Search for the cell housing the specified text and yield its [X, Y] center coordinate. 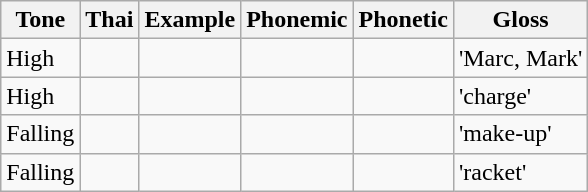
'racket' [520, 172]
Gloss [520, 20]
Phonemic [297, 20]
Phonetic [403, 20]
'Marc, Mark' [520, 58]
'make-up' [520, 134]
Thai [110, 20]
Example [190, 20]
'charge' [520, 96]
Tone [40, 20]
